Return the [X, Y] coordinate for the center point of the cell that contains the specified text.  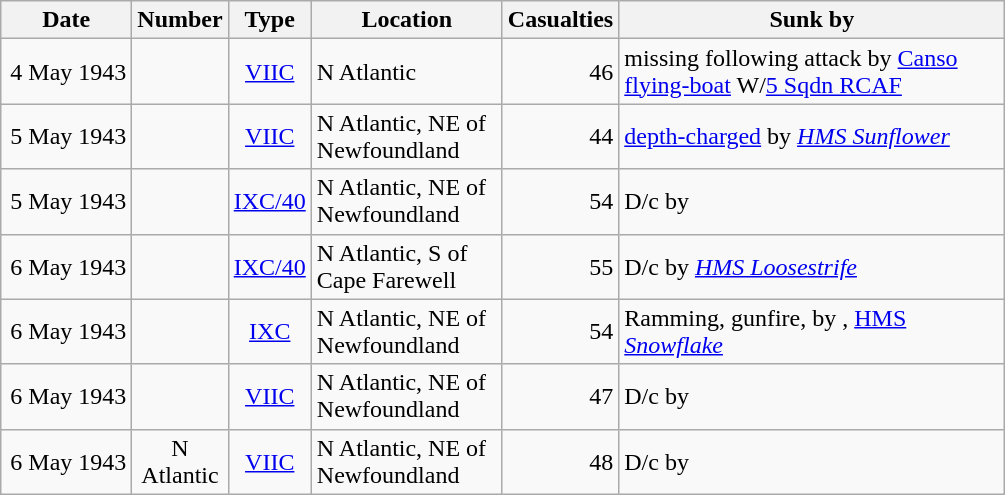
Type [270, 20]
55 [560, 266]
48 [560, 462]
46 [560, 72]
Sunk by [812, 20]
IXC [270, 332]
47 [560, 396]
Date [66, 20]
Casualties [560, 20]
D/c by HMS Loosestrife [812, 266]
N Atlantic, S of Cape Farewell [406, 266]
44 [560, 136]
Ramming, gunfire, by , HMS Snowflake [812, 332]
depth-charged by HMS Sunflower [812, 136]
missing following attack by Canso flying-boat W/5 Sqdn RCAF [812, 72]
4 May 1943 [66, 72]
Location [406, 20]
Number [180, 20]
